Return the (X, Y) coordinate for the center point of the cell that contains the specified text.  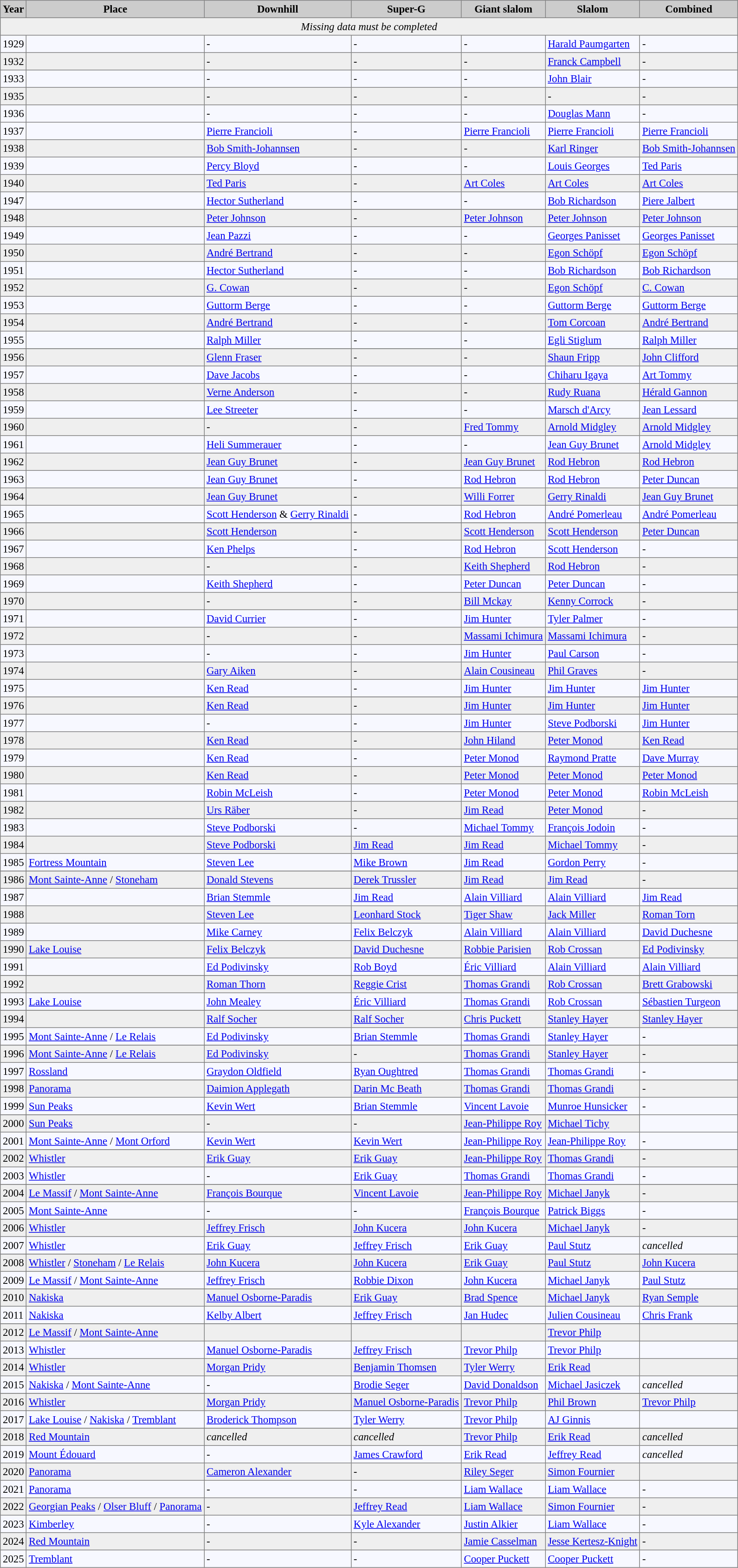
Ryan Oughtred (407, 1071)
Mont Sainte-Anne / Mont Orford (115, 1141)
David Donaldson (503, 1385)
1985 (13, 862)
Brett Grabowski (689, 984)
Michael Tichy (592, 1124)
1992 (13, 984)
Glenn Fraser (278, 358)
2004 (13, 1193)
Giant slalom (503, 9)
Gordon Perry (592, 862)
2005 (13, 1210)
Darin Mc Beath (407, 1089)
Gary Aiken (278, 671)
Whistler / Stoneham / Le Relais (115, 1263)
Roman Torn (689, 915)
Downhill (278, 9)
Hérald Gannon (689, 392)
Roman Thorn (278, 984)
1971 (13, 618)
Munroe Hunsicker (592, 1106)
Brodie Seger (407, 1385)
Tiger Shaw (503, 915)
Paul Carson (592, 653)
1956 (13, 358)
Cameron Alexander (278, 1472)
1967 (13, 549)
1975 (13, 688)
Fred Tommy (503, 427)
Scott Henderson & Gerry Rinaldi (278, 514)
1937 (13, 131)
Robbie Parisien (503, 950)
Kenny Corrock (592, 601)
1963 (13, 479)
1962 (13, 462)
Verne Anderson (278, 392)
John Clifford (689, 358)
Piere Jalbert (689, 201)
2007 (13, 1245)
Mont Sainte-Anne (115, 1210)
1961 (13, 444)
Georgian Peaks / Olser Bluff / Panorama (115, 1507)
1966 (13, 532)
Phil Graves (592, 671)
1936 (13, 114)
Willi Forrer (503, 497)
1987 (13, 897)
2011 (13, 1315)
1980 (13, 775)
Louis Georges (592, 166)
1953 (13, 305)
2016 (13, 1402)
1983 (13, 827)
Rossland (115, 1071)
1982 (13, 810)
Jean Pazzi (278, 235)
Mount Édouard (115, 1454)
1976 (13, 706)
2024 (13, 1542)
1938 (13, 149)
Bill Mckay (503, 601)
François Jodoin (592, 827)
Year (13, 9)
1984 (13, 845)
Leonhard Stock (407, 915)
Riley Seger (503, 1472)
1958 (13, 392)
James Crawford (407, 1454)
Shaun Fripp (592, 358)
Tremblant (115, 1559)
1955 (13, 340)
Heli Summerauer (278, 444)
1997 (13, 1071)
2001 (13, 1141)
AJ Ginnis (592, 1419)
David Currier (278, 618)
2000 (13, 1124)
Raymond Pratte (592, 758)
1988 (13, 915)
Michael Jasiczek (592, 1385)
Art Tommy (689, 375)
1974 (13, 671)
Combined (689, 9)
Alain Cousineau (503, 671)
Sébastien Turgeon (689, 1002)
1933 (13, 79)
Julien Cousineau (592, 1315)
Percy Bloyd (278, 166)
1972 (13, 636)
2020 (13, 1472)
1993 (13, 1002)
1952 (13, 288)
Benjamin Thomsen (407, 1367)
1965 (13, 514)
1995 (13, 1036)
Jan Hudec (503, 1315)
Dave Jacobs (278, 375)
1977 (13, 723)
Missing data must be completed (369, 26)
1999 (13, 1106)
1951 (13, 270)
John Mealey (278, 1002)
Chris Frank (689, 1315)
G. Cowan (278, 288)
1990 (13, 950)
1949 (13, 235)
Reggie Crist (407, 984)
1947 (13, 201)
Brad Spence (503, 1298)
1935 (13, 96)
1979 (13, 758)
Daimion Applegath (278, 1089)
Rob Boyd (407, 967)
Mont Sainte-Anne / Stoneham (115, 880)
2006 (13, 1228)
Lee Streeter (278, 410)
Ken Phelps (278, 549)
1948 (13, 218)
1986 (13, 880)
Karl Ringer (592, 149)
John Blair (592, 79)
2015 (13, 1385)
Broderick Thompson (278, 1419)
2021 (13, 1489)
Patrick Biggs (592, 1210)
1960 (13, 427)
1968 (13, 566)
2009 (13, 1280)
2014 (13, 1367)
Marsch d'Arcy (592, 410)
Urs Räber (278, 810)
Jesse Kertesz-Knight (592, 1542)
1957 (13, 375)
Mike Brown (407, 862)
Fortress Mountain (115, 862)
Derek Trussler (407, 880)
Super-G (407, 9)
1998 (13, 1089)
Tom Corcoan (592, 323)
1994 (13, 1019)
Ryan Semple (689, 1298)
1969 (13, 584)
2022 (13, 1507)
1950 (13, 253)
Jean Lessard (689, 410)
1940 (13, 183)
Chris Puckett (503, 1019)
C. Cowan (689, 288)
1964 (13, 497)
Chiharu Igaya (592, 375)
Franck Campbell (592, 61)
John Hiland (503, 741)
2025 (13, 1559)
Jamie Casselman (503, 1542)
Phil Brown (592, 1402)
Lake Louise / Nakiska / Tremblant (115, 1419)
Douglas Mann (592, 114)
2008 (13, 1263)
1959 (13, 410)
1929 (13, 44)
Kimberley (115, 1524)
Egli Stiglum (592, 340)
1978 (13, 741)
2002 (13, 1158)
2019 (13, 1454)
Kelby Albert (278, 1315)
Kyle Alexander (407, 1524)
2023 (13, 1524)
Justin Alkier (503, 1524)
Harald Paumgarten (592, 44)
2018 (13, 1437)
1973 (13, 653)
1954 (13, 323)
1932 (13, 61)
1939 (13, 166)
Place (115, 9)
Jack Miller (592, 915)
2017 (13, 1419)
1991 (13, 967)
Graydon Oldfield (278, 1071)
Dave Murray (689, 758)
Robbie Dixon (407, 1280)
2013 (13, 1350)
2012 (13, 1333)
Rudy Ruana (592, 392)
1996 (13, 1054)
Donald Stevens (278, 880)
Nakiska / Mont Sainte-Anne (115, 1385)
1981 (13, 793)
2010 (13, 1298)
Mike Carney (278, 932)
1989 (13, 932)
2003 (13, 1176)
Tyler Palmer (592, 618)
Gerry Rinaldi (592, 497)
Slalom (592, 9)
1970 (13, 601)
